Identify which cell holds the provided text, then report its [x, y] central coordinate. 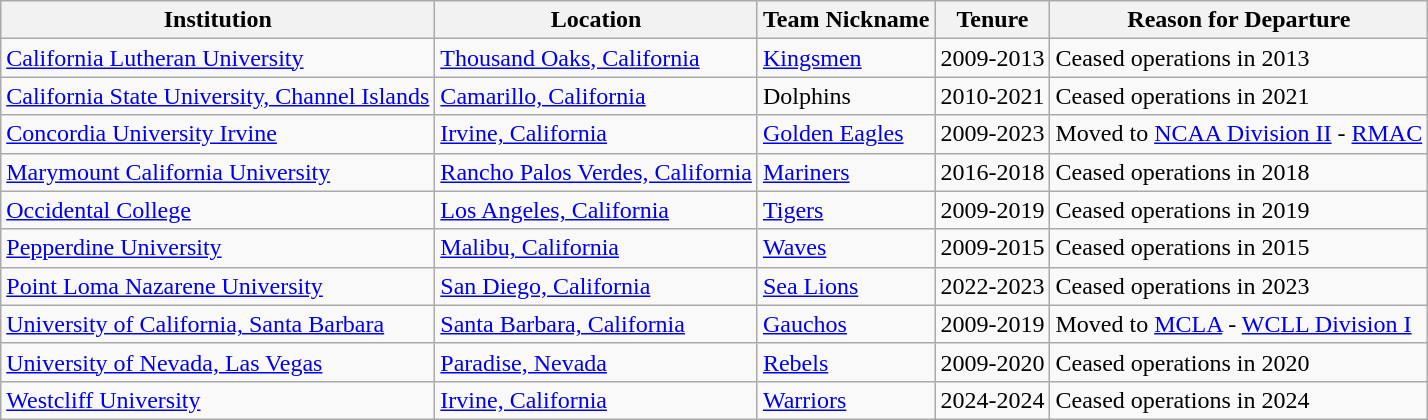
Malibu, California [596, 248]
Pepperdine University [218, 248]
2009-2013 [992, 58]
Point Loma Nazarene University [218, 286]
Occidental College [218, 210]
2009-2023 [992, 134]
Rebels [846, 362]
Thousand Oaks, California [596, 58]
Waves [846, 248]
Ceased operations in 2020 [1239, 362]
Ceased operations in 2023 [1239, 286]
Gauchos [846, 324]
Mariners [846, 172]
Team Nickname [846, 20]
California State University, Channel Islands [218, 96]
Moved to NCAA Division II - RMAC [1239, 134]
Rancho Palos Verdes, California [596, 172]
Los Angeles, California [596, 210]
Reason for Departure [1239, 20]
California Lutheran University [218, 58]
Dolphins [846, 96]
Sea Lions [846, 286]
Kingsmen [846, 58]
2010-2021 [992, 96]
Ceased operations in 2024 [1239, 400]
Ceased operations in 2013 [1239, 58]
Tigers [846, 210]
Westcliff University [218, 400]
2016-2018 [992, 172]
University of Nevada, Las Vegas [218, 362]
Ceased operations in 2015 [1239, 248]
Marymount California University [218, 172]
Paradise, Nevada [596, 362]
Santa Barbara, California [596, 324]
Golden Eagles [846, 134]
Institution [218, 20]
2024-2024 [992, 400]
San Diego, California [596, 286]
Camarillo, California [596, 96]
University of California, Santa Barbara [218, 324]
Warriors [846, 400]
Ceased operations in 2019 [1239, 210]
2009-2015 [992, 248]
Ceased operations in 2018 [1239, 172]
Ceased operations in 2021 [1239, 96]
Concordia University Irvine [218, 134]
2022-2023 [992, 286]
Tenure [992, 20]
Moved to MCLA - WCLL Division I [1239, 324]
Location [596, 20]
2009-2020 [992, 362]
